Search for the cell housing the specified text and yield its [x, y] center coordinate. 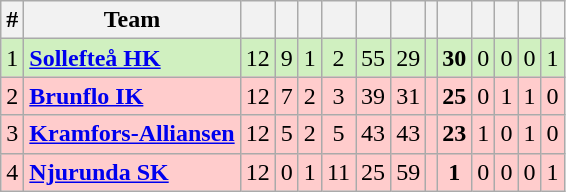
23 [454, 134]
30 [454, 58]
Njurunda SK [132, 172]
Sollefteå HK [132, 58]
55 [374, 58]
39 [374, 96]
7 [286, 96]
Brunflo IK [132, 96]
4 [12, 172]
# [12, 20]
29 [408, 58]
31 [408, 96]
Kramfors-Alliansen [132, 134]
9 [286, 58]
59 [408, 172]
Team [132, 20]
11 [338, 172]
